Find where the given text appears and provide that cell's center as (x, y) coordinate. 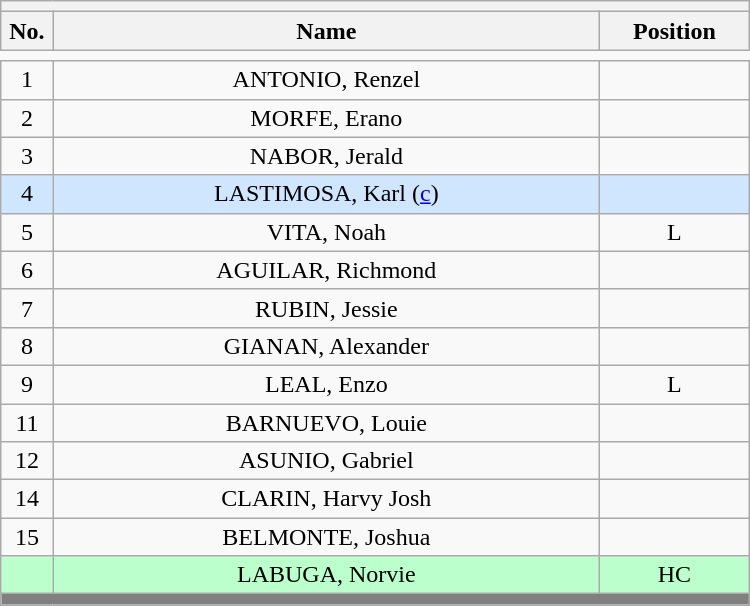
2 (27, 118)
ANTONIO, Renzel (326, 80)
No. (27, 31)
HC (675, 575)
AGUILAR, Richmond (326, 270)
BARNUEVO, Louie (326, 423)
4 (27, 194)
CLARIN, Harvy Josh (326, 499)
LEAL, Enzo (326, 384)
5 (27, 232)
3 (27, 156)
MORFE, Erano (326, 118)
VITA, Noah (326, 232)
RUBIN, Jessie (326, 308)
Position (675, 31)
LABUGA, Norvie (326, 575)
6 (27, 270)
ASUNIO, Gabriel (326, 461)
NABOR, Jerald (326, 156)
GIANAN, Alexander (326, 346)
9 (27, 384)
14 (27, 499)
7 (27, 308)
Name (326, 31)
11 (27, 423)
15 (27, 537)
LASTIMOSA, Karl (c) (326, 194)
12 (27, 461)
8 (27, 346)
BELMONTE, Joshua (326, 537)
1 (27, 80)
